Return the [x, y] coordinate for the center point of the cell that contains the specified text.  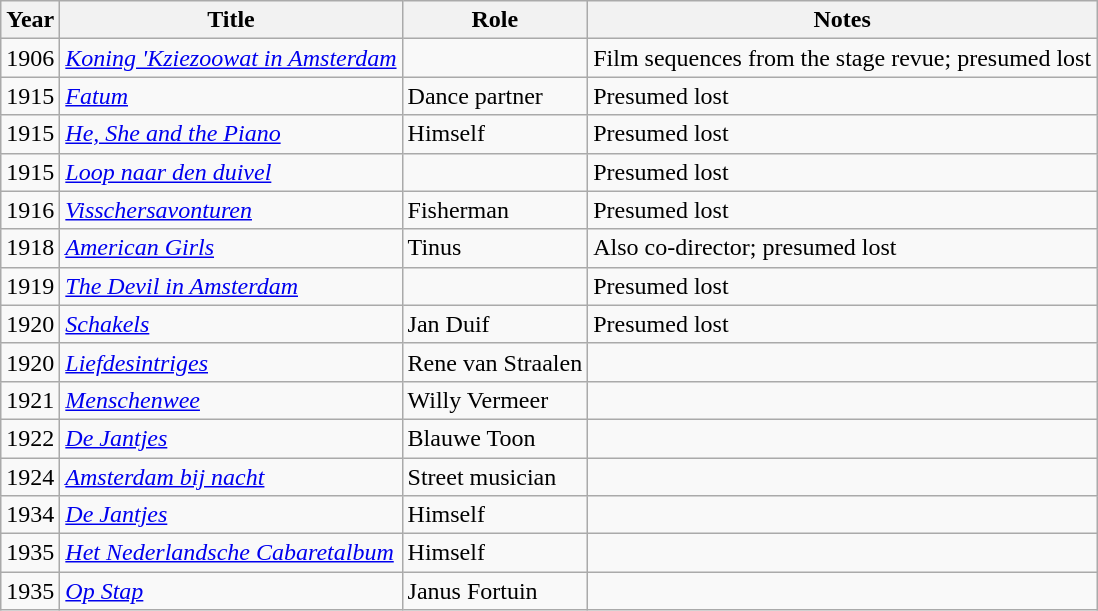
Notes [842, 20]
Film sequences from the stage revue; presumed lost [842, 58]
1921 [30, 400]
Year [30, 20]
The Devil in Amsterdam [231, 286]
Janus Fortuin [495, 591]
Op Stap [231, 591]
Jan Duif [495, 324]
Fisherman [495, 210]
Street musician [495, 477]
Amsterdam bij nacht [231, 477]
Blauwe Toon [495, 438]
American Girls [231, 248]
1916 [30, 210]
1918 [30, 248]
Title [231, 20]
1919 [30, 286]
Koning 'Kziezoowat in Amsterdam [231, 58]
Menschenwee [231, 400]
Tinus [495, 248]
Schakels [231, 324]
Willy Vermeer [495, 400]
1934 [30, 515]
1924 [30, 477]
1922 [30, 438]
Dance partner [495, 96]
Rene van Straalen [495, 362]
Role [495, 20]
Visschersavonturen [231, 210]
Het Nederlandsche Cabaretalbum [231, 553]
He, She and the Piano [231, 134]
Liefdesintriges [231, 362]
Loop naar den duivel [231, 172]
Fatum [231, 96]
Also co-director; presumed lost [842, 248]
1906 [30, 58]
